Return (X, Y) of the center of cell containing provided text 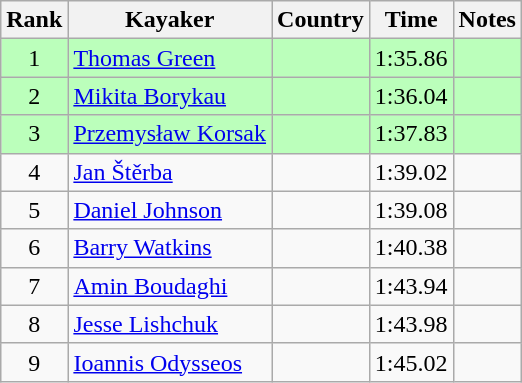
Jesse Lishchuk (170, 324)
1:39.08 (411, 210)
7 (34, 286)
Daniel Johnson (170, 210)
Mikita Borykau (170, 96)
1:35.86 (411, 58)
1:39.02 (411, 172)
Country (321, 20)
5 (34, 210)
2 (34, 96)
Przemysław Korsak (170, 134)
Amin Boudaghi (170, 286)
Notes (487, 20)
1:45.02 (411, 362)
Thomas Green (170, 58)
3 (34, 134)
1 (34, 58)
8 (34, 324)
6 (34, 248)
1:43.94 (411, 286)
1:43.98 (411, 324)
1:37.83 (411, 134)
Time (411, 20)
1:36.04 (411, 96)
Kayaker (170, 20)
9 (34, 362)
Rank (34, 20)
1:40.38 (411, 248)
Barry Watkins (170, 248)
4 (34, 172)
Jan Štěrba (170, 172)
Ioannis Odysseos (170, 362)
